Determine the (x, y) coordinate at the center of the cell enclosing the given text.  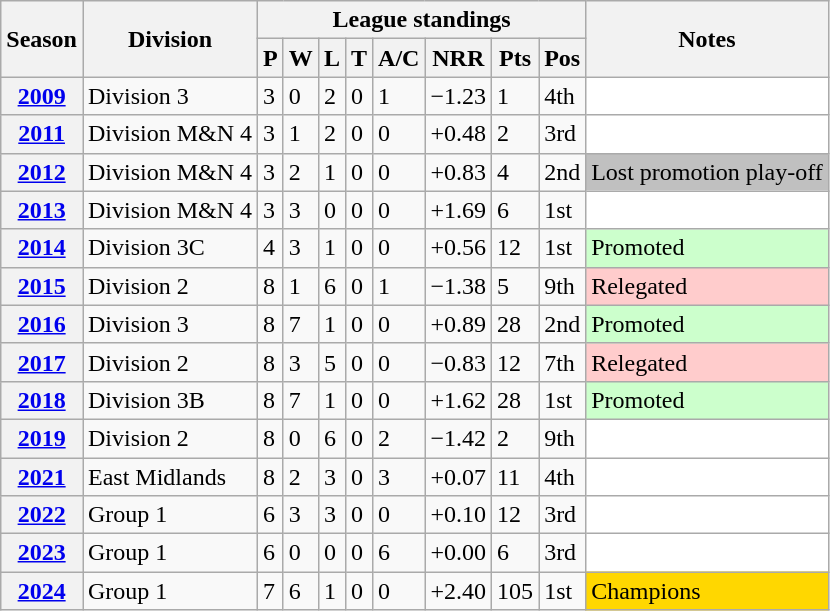
2011 (42, 134)
−1.23 (458, 96)
2024 (42, 591)
+1.69 (458, 210)
League standings (422, 20)
11 (516, 477)
2009 (42, 96)
2012 (42, 172)
Division 3B (170, 400)
+0.89 (458, 324)
+0.00 (458, 553)
2014 (42, 248)
P (271, 58)
Champions (708, 591)
105 (516, 591)
+0.07 (458, 477)
Lost promotion play-off (708, 172)
7th (562, 362)
+0.83 (458, 172)
NRR (458, 58)
2017 (42, 362)
A/C (399, 58)
+1.62 (458, 400)
East Midlands (170, 477)
+0.48 (458, 134)
Notes (708, 39)
Season (42, 39)
+0.56 (458, 248)
−0.83 (458, 362)
−1.38 (458, 286)
2022 (42, 515)
L (332, 58)
Division (170, 39)
2019 (42, 438)
2015 (42, 286)
2013 (42, 210)
2018 (42, 400)
−1.42 (458, 438)
+2.40 (458, 591)
2023 (42, 553)
Division 3C (170, 248)
Pos (562, 58)
2021 (42, 477)
+0.10 (458, 515)
2016 (42, 324)
W (300, 58)
T (358, 58)
Pts (516, 58)
